Return [X, Y] of the center of cell containing provided text 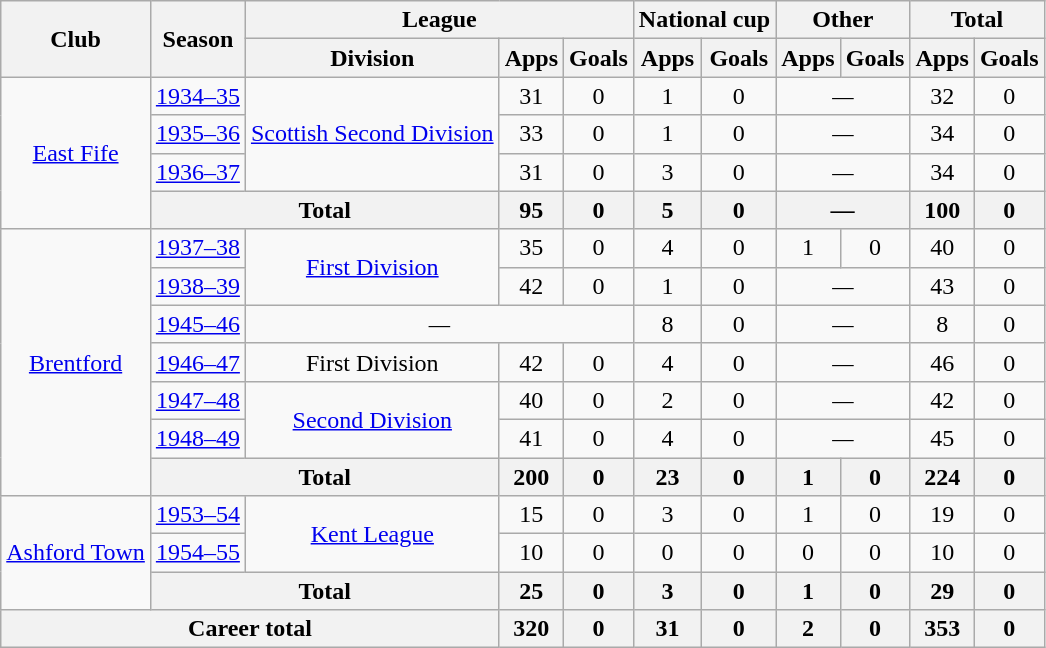
45 [942, 438]
Brentford [76, 362]
46 [942, 362]
National cup [704, 20]
Career total [250, 629]
95 [531, 210]
5 [667, 210]
Club [76, 39]
1935–36 [198, 134]
32 [942, 96]
League [439, 20]
Division [372, 58]
100 [942, 210]
Ashford Town [76, 553]
224 [942, 477]
East Fife [76, 153]
33 [531, 134]
200 [531, 477]
1953–54 [198, 515]
320 [531, 629]
23 [667, 477]
Second Division [372, 419]
1946–47 [198, 362]
1934–35 [198, 96]
Scottish Second Division [372, 134]
1948–49 [198, 438]
1954–55 [198, 553]
29 [942, 591]
Season [198, 39]
43 [942, 286]
19 [942, 515]
1937–38 [198, 248]
Kent League [372, 534]
41 [531, 438]
15 [531, 515]
35 [531, 248]
1938–39 [198, 286]
1936–37 [198, 172]
1945–46 [198, 324]
25 [531, 591]
1947–48 [198, 400]
353 [942, 629]
Other [843, 20]
